Capture the cell that displays the provided text and extract its [X, Y] central coordinate. 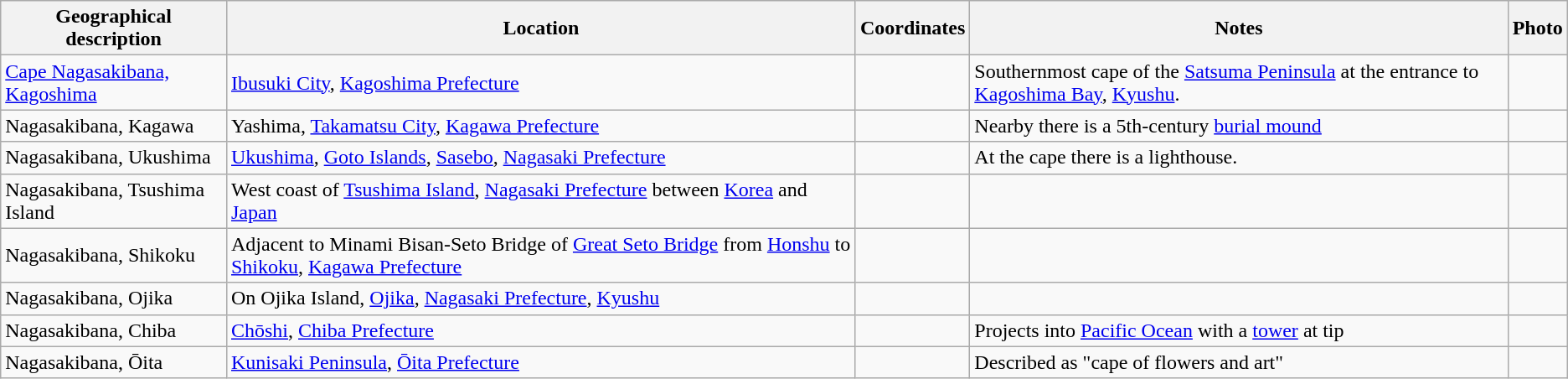
Described as "cape of flowers and art" [1239, 362]
Chōshi, Chiba Prefecture [541, 330]
Nagasakibana, Ukushima [114, 158]
At the cape there is a lighthouse. [1239, 158]
Nagasakibana, Shikoku [114, 255]
Ukushima, Goto Islands, Sasebo, Nagasaki Prefecture [541, 158]
Adjacent to Minami Bisan-Seto Bridge of Great Seto Bridge from Honshu to Shikoku, Kagawa Prefecture [541, 255]
Projects into Pacific Ocean with a tower at tip [1239, 330]
Geographical description [114, 29]
Yashima, Takamatsu City, Kagawa Prefecture [541, 126]
Photo [1538, 29]
West coast of Tsushima Island, Nagasaki Prefecture between Korea and Japan [541, 201]
Nagasakibana, Chiba [114, 330]
Nagasakibana, Tsushima Island [114, 201]
On Ojika Island, Ojika, Nagasaki Prefecture, Kyushu [541, 299]
Ibusuki City, Kagoshima Prefecture [541, 82]
Nagasakibana, Kagawa [114, 126]
Cape Nagasakibana, Kagoshima [114, 82]
Kunisaki Peninsula, Ōita Prefecture [541, 362]
Southernmost cape of the Satsuma Peninsula at the entrance to Kagoshima Bay, Kyushu. [1239, 82]
Nagasakibana, Ōita [114, 362]
Location [541, 29]
Nearby there is a 5th-century burial mound [1239, 126]
Coordinates [912, 29]
Notes [1239, 29]
Nagasakibana, Ojika [114, 299]
